Detect which cell encompasses the target text, then output its [x, y] center coordinate. 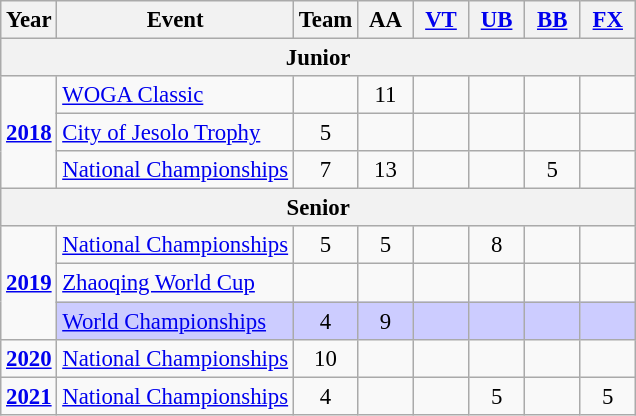
VT [441, 20]
Junior [318, 58]
Event [176, 20]
BB [552, 20]
2019 [29, 282]
City of Jesolo Trophy [176, 133]
7 [325, 170]
Zhaoqing World Cup [176, 283]
13 [386, 170]
2018 [29, 132]
Team [325, 20]
11 [386, 95]
WOGA Classic [176, 95]
World Championships [176, 321]
FX [608, 20]
2021 [29, 396]
AA [386, 20]
2020 [29, 358]
8 [497, 245]
10 [325, 358]
UB [497, 20]
9 [386, 321]
Year [29, 20]
Senior [318, 208]
